From the cell containing the given text, extract its center point as [X, Y] coordinate. 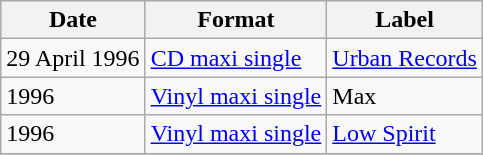
29 April 1996 [73, 58]
Date [73, 20]
Low Spirit [405, 134]
Label [405, 20]
Max [405, 96]
CD maxi single [236, 58]
Format [236, 20]
Urban Records [405, 58]
